Identify which cell holds the provided text, then report its (X, Y) central coordinate. 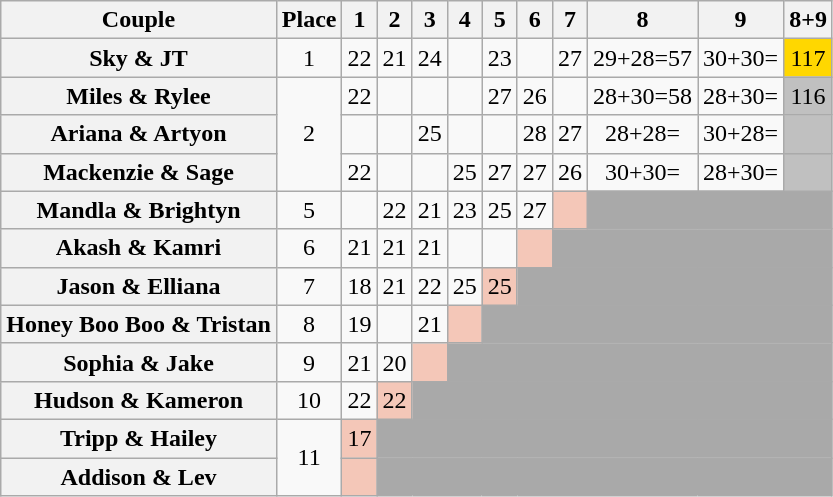
3 (430, 20)
Couple (139, 20)
Miles & Rylee (139, 96)
11 (309, 457)
Honey Boo Boo & Tristan (139, 324)
17 (360, 438)
Mackenzie & Sage (139, 172)
8+9 (808, 20)
Ariana & Artyon (139, 134)
Sophia & Jake (139, 362)
28 (534, 134)
116 (808, 96)
117 (808, 58)
18 (360, 286)
28+28= (642, 134)
Hudson & Kameron (139, 400)
24 (430, 58)
20 (394, 362)
Sky & JT (139, 58)
28+30=58 (642, 96)
Jason & Elliana (139, 286)
Mandla & Brightyn (139, 210)
29+28=57 (642, 58)
Tripp & Hailey (139, 438)
Place (309, 20)
10 (309, 400)
Akash & Kamri (139, 248)
4 (464, 20)
Addison & Lev (139, 477)
30+28= (741, 134)
19 (360, 324)
